Search for the cell housing the specified text and yield its [X, Y] center coordinate. 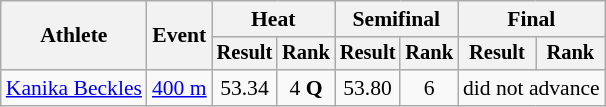
53.80 [368, 88]
6 [429, 88]
Athlete [74, 36]
did not advance [532, 88]
53.34 [245, 88]
400 m [180, 88]
Kanika Beckles [74, 88]
Heat [274, 19]
Final [532, 19]
4 Q [306, 88]
Event [180, 36]
Semifinal [396, 19]
